Determine the [X, Y] coordinate at the center of the cell enclosing the given text.  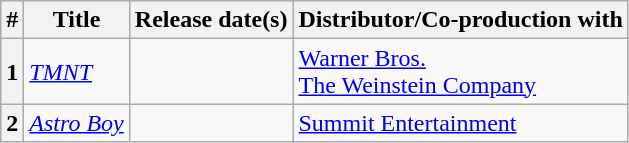
2 [12, 123]
Warner Bros.The Weinstein Company [460, 72]
Astro Boy [76, 123]
TMNT [76, 72]
Summit Entertainment [460, 123]
Release date(s) [211, 20]
1 [12, 72]
Title [76, 20]
# [12, 20]
Distributor/Co-production with [460, 20]
